Return the (X, Y) coordinate for the center point of the cell that contains the specified text.  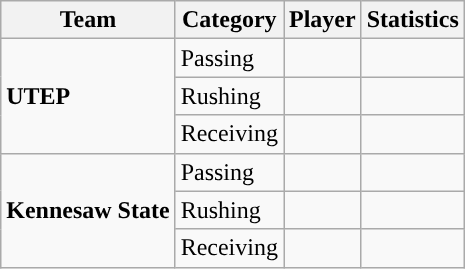
Statistics (412, 20)
Category (229, 20)
Team (88, 20)
Kennesaw State (88, 210)
Player (323, 20)
UTEP (88, 96)
